Output the [X, Y] coordinate of the center of the cell containing the given text.  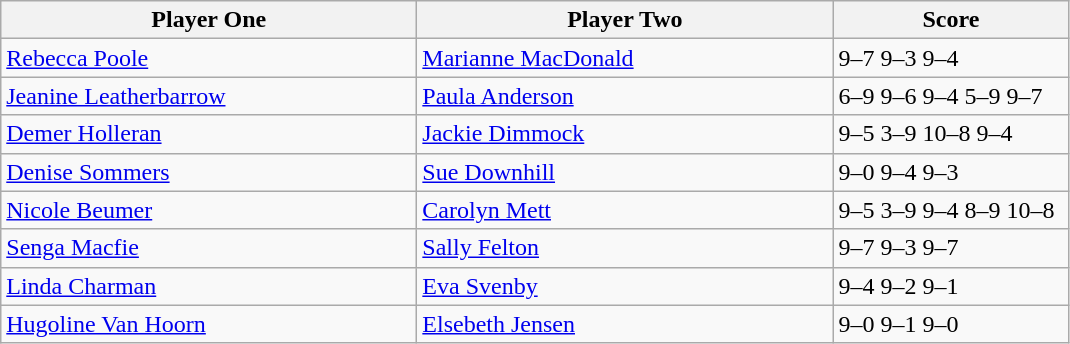
Nicole Beumer [209, 210]
Linda Charman [209, 286]
9–5 3–9 9–4 8–9 10–8 [951, 210]
9–5 3–9 10–8 9–4 [951, 134]
Player One [209, 20]
Demer Holleran [209, 134]
Jackie Dimmock [625, 134]
Denise Sommers [209, 172]
Elsebeth Jensen [625, 324]
9–0 9–4 9–3 [951, 172]
6–9 9–6 9–4 5–9 9–7 [951, 96]
9–0 9–1 9–0 [951, 324]
9–7 9–3 9–4 [951, 58]
9–7 9–3 9–7 [951, 248]
Paula Anderson [625, 96]
Rebecca Poole [209, 58]
Jeanine Leatherbarrow [209, 96]
Sue Downhill [625, 172]
Carolyn Mett [625, 210]
9–4 9–2 9–1 [951, 286]
Senga Macfie [209, 248]
Eva Svenby [625, 286]
Hugoline Van Hoorn [209, 324]
Marianne MacDonald [625, 58]
Sally Felton [625, 248]
Player Two [625, 20]
Score [951, 20]
